From the cell containing the given text, extract its center point as [X, Y] coordinate. 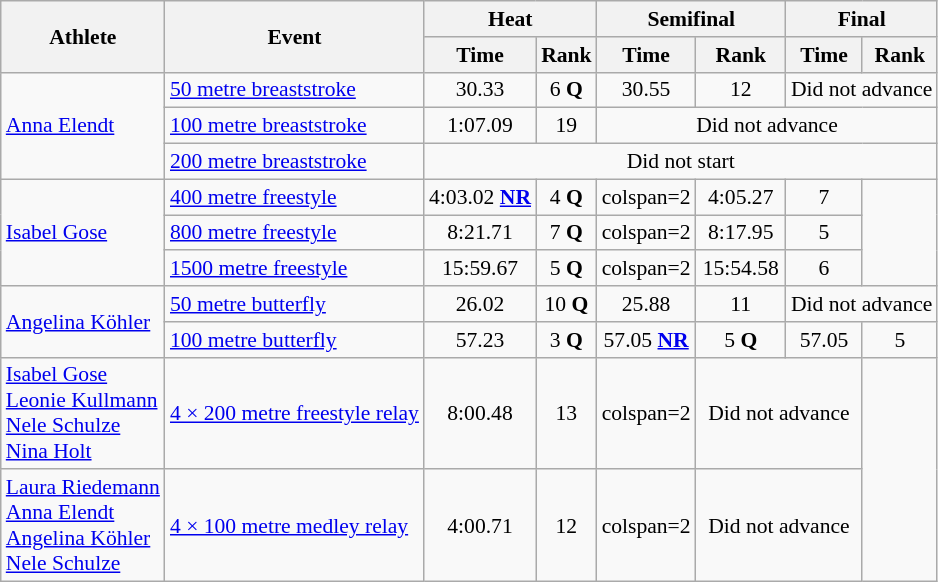
8:17.95 [741, 233]
100 metre butterfly [294, 340]
30.55 [646, 90]
8:21.71 [480, 233]
13 [566, 413]
7 [824, 197]
4:00.71 [480, 526]
Event [294, 36]
4 × 100 metre medley relay [294, 526]
57.23 [480, 340]
6 [824, 269]
4:03.02 NR [480, 197]
25.88 [646, 304]
Semifinal [692, 19]
Did not start [680, 162]
19 [566, 126]
50 metre butterfly [294, 304]
Final [862, 19]
4 × 200 metre freestyle relay [294, 413]
26.02 [480, 304]
Athlete [83, 36]
Laura RiedemannAnna ElendtAngelina KöhlerNele Schulze [83, 526]
50 metre breaststroke [294, 90]
Angelina Köhler [83, 322]
6 Q [566, 90]
4 Q [566, 197]
1:07.09 [480, 126]
30.33 [480, 90]
57.05 NR [646, 340]
Heat [510, 19]
3 Q [566, 340]
10 Q [566, 304]
100 metre breaststroke [294, 126]
Anna Elendt [83, 126]
1500 metre freestyle [294, 269]
7 Q [566, 233]
200 metre breaststroke [294, 162]
15:59.67 [480, 269]
15:54.58 [741, 269]
800 metre freestyle [294, 233]
Isabel GoseLeonie KullmannNele SchulzeNina Holt [83, 413]
57.05 [824, 340]
400 metre freestyle [294, 197]
Isabel Gose [83, 232]
4:05.27 [741, 197]
11 [741, 304]
8:00.48 [480, 413]
